Determine the [X, Y] coordinate at the center of the cell enclosing the given text.  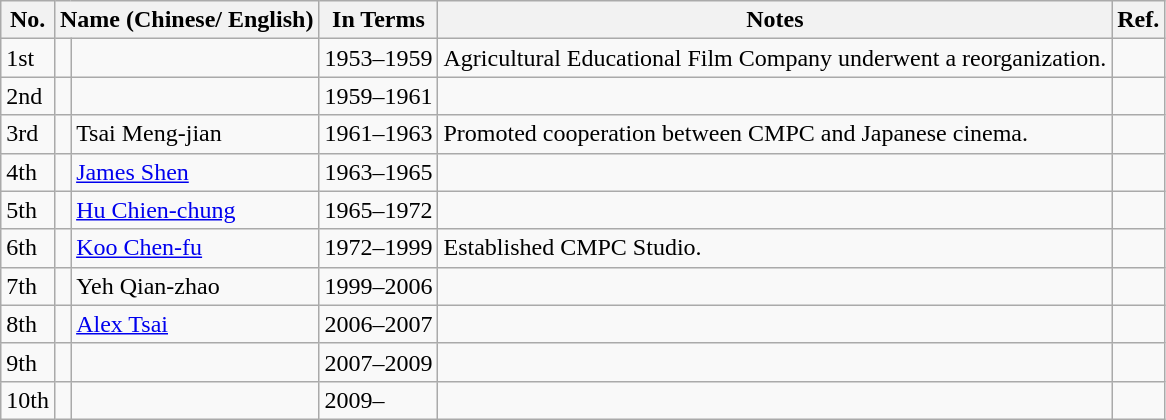
1972–1999 [378, 248]
3rd [28, 134]
1965–1972 [378, 210]
10th [28, 400]
Alex Tsai [195, 324]
In Terms [378, 20]
Koo Chen-fu [195, 248]
2006–2007 [378, 324]
7th [28, 286]
2007–2009 [378, 362]
Hu Chien-chung [195, 210]
2nd [28, 96]
Promoted cooperation between CMPC and Japanese cinema. [775, 134]
James Shen [195, 172]
4th [28, 172]
1999–2006 [378, 286]
Tsai Meng-jian [195, 134]
5th [28, 210]
6th [28, 248]
Yeh Qian-zhao [195, 286]
8th [28, 324]
Notes [775, 20]
1959–1961 [378, 96]
2009– [378, 400]
Established CMPC Studio. [775, 248]
1953–1959 [378, 58]
Name (Chinese/ English) [186, 20]
Agricultural Educational Film Company underwent a reorganization. [775, 58]
1st [28, 58]
No. [28, 20]
1961–1963 [378, 134]
1963–1965 [378, 172]
Ref. [1138, 20]
9th [28, 362]
